Output the [x, y] coordinate of the center of the cell containing the given text.  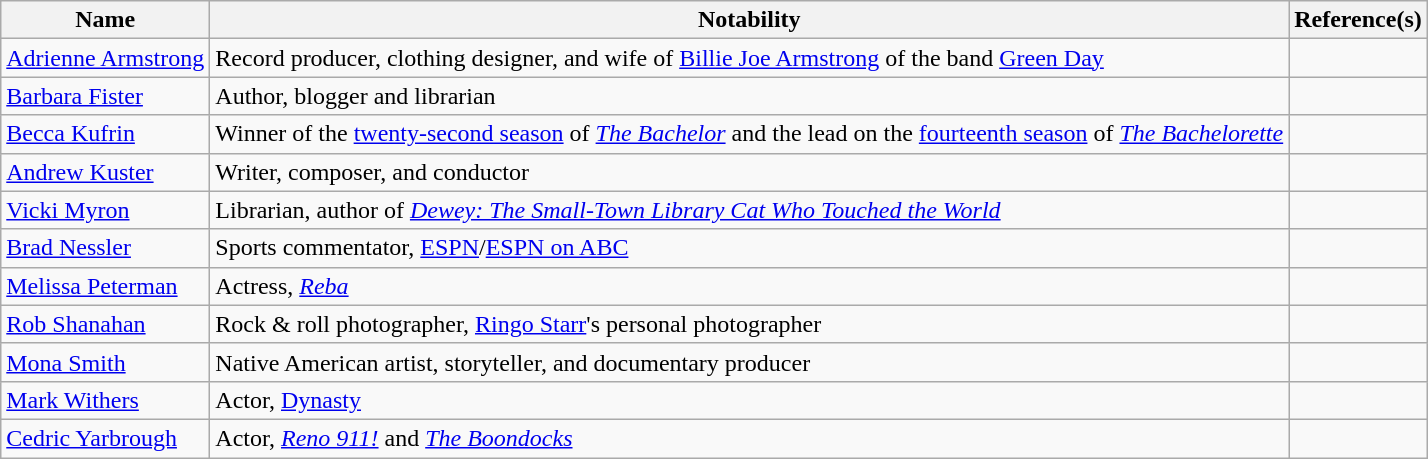
Notability [750, 20]
Adrienne Armstrong [106, 58]
Melissa Peterman [106, 286]
Barbara Fister [106, 96]
Author, blogger and librarian [750, 96]
Andrew Kuster [106, 172]
Vicki Myron [106, 210]
Native American artist, storyteller, and documentary producer [750, 362]
Winner of the twenty-second season of The Bachelor and the lead on the fourteenth season of The Bachelorette [750, 134]
Actress, Reba [750, 286]
Writer, composer, and conductor [750, 172]
Sports commentator, ESPN/ESPN on ABC [750, 248]
Cedric Yarbrough [106, 438]
Record producer, clothing designer, and wife of Billie Joe Armstrong of the band Green Day [750, 58]
Rock & roll photographer, Ringo Starr's personal photographer [750, 324]
Actor, Dynasty [750, 400]
Name [106, 20]
Reference(s) [1358, 20]
Mark Withers [106, 400]
Librarian, author of Dewey: The Small-Town Library Cat Who Touched the World [750, 210]
Actor, Reno 911! and The Boondocks [750, 438]
Brad Nessler [106, 248]
Becca Kufrin [106, 134]
Rob Shanahan [106, 324]
Mona Smith [106, 362]
